Pinpoint the cell where the given text exists, returning its (x, y) midpoint coordinate. 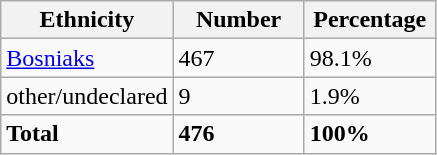
467 (238, 58)
100% (370, 134)
476 (238, 134)
other/undeclared (87, 96)
9 (238, 96)
1.9% (370, 96)
Total (87, 134)
Percentage (370, 20)
Number (238, 20)
Ethnicity (87, 20)
98.1% (370, 58)
Bosniaks (87, 58)
